Scan for the cell matching the given text and deliver its (x, y) coordinate at center. 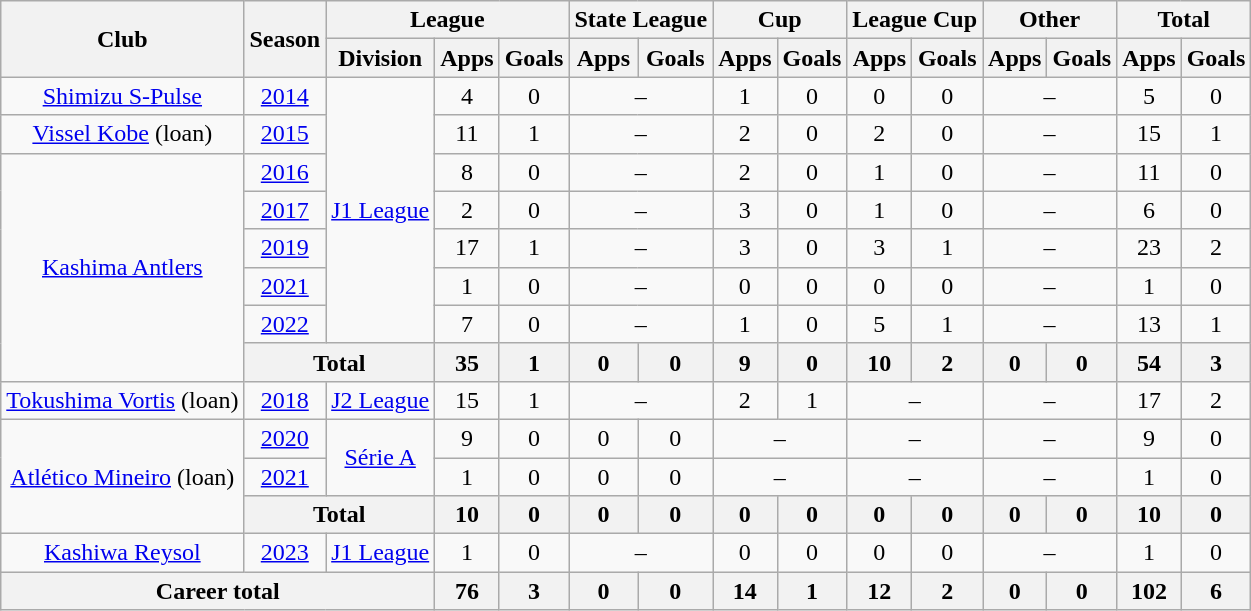
23 (1149, 248)
Career total (218, 591)
Série A (380, 457)
Season (285, 39)
76 (467, 591)
14 (745, 591)
8 (467, 172)
Other (1050, 20)
2018 (285, 400)
League Cup (915, 20)
2014 (285, 96)
State League (641, 20)
102 (1149, 591)
Atlético Mineiro (loan) (122, 476)
Cup (780, 20)
Shimizu S-Pulse (122, 96)
Kashima Antlers (122, 267)
2015 (285, 134)
2023 (285, 553)
Vissel Kobe (loan) (122, 134)
Kashiwa Reysol (122, 553)
7 (467, 324)
54 (1149, 362)
2016 (285, 172)
35 (467, 362)
Tokushima Vortis (loan) (122, 400)
4 (467, 96)
Club (122, 39)
J2 League (380, 400)
Division (380, 58)
12 (880, 591)
13 (1149, 324)
2020 (285, 438)
2022 (285, 324)
2017 (285, 210)
2019 (285, 248)
League (448, 20)
